Return (X, Y) of the center of cell containing provided text 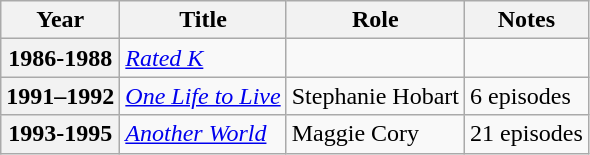
1993-1995 (60, 134)
Rated K (203, 58)
1991–1992 (60, 96)
21 episodes (527, 134)
One Life to Live (203, 96)
Notes (527, 20)
Title (203, 20)
Role (375, 20)
6 episodes (527, 96)
1986-1988 (60, 58)
Another World (203, 134)
Maggie Cory (375, 134)
Year (60, 20)
Stephanie Hobart (375, 96)
